Identify which cell holds the provided text, then report its (x, y) central coordinate. 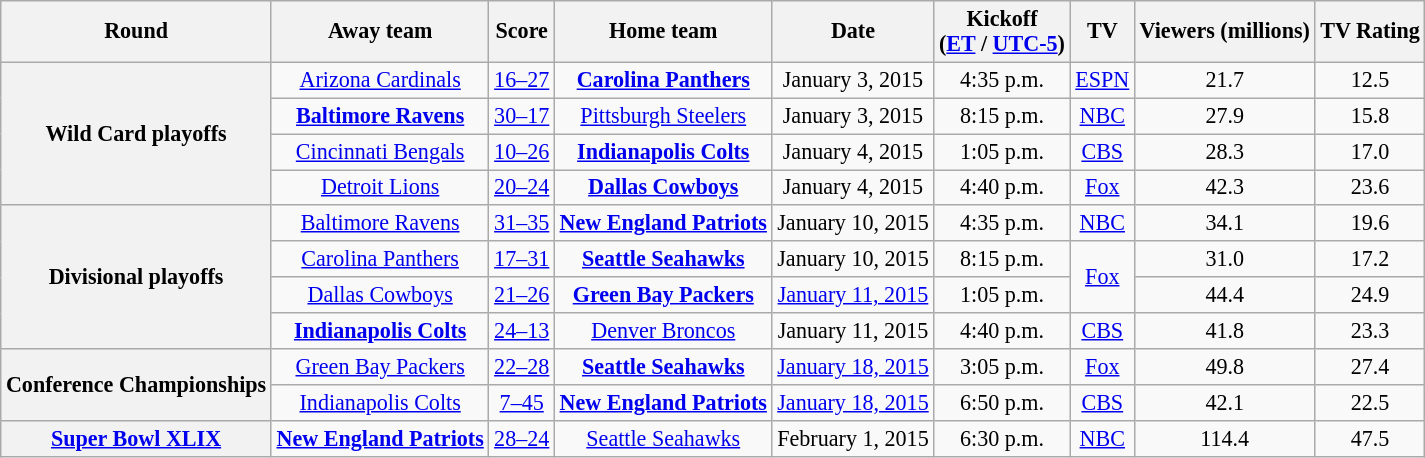
16–27 (522, 80)
Conference Championships (136, 384)
February 1, 2015 (853, 438)
20–24 (522, 187)
Cincinnati Bengals (380, 151)
24–13 (522, 330)
Detroit Lions (380, 187)
Wild Card playoffs (136, 134)
28–24 (522, 438)
15.8 (1370, 116)
34.1 (1224, 223)
10–26 (522, 151)
12.5 (1370, 80)
Denver Broncos (663, 330)
3:05 p.m. (1002, 366)
Kickoff(ET / UTC-5) (1002, 30)
41.8 (1224, 330)
Viewers (millions) (1224, 30)
22–28 (522, 366)
30–17 (522, 116)
21.7 (1224, 80)
Divisional playoffs (136, 276)
19.6 (1370, 223)
Score (522, 30)
TV Rating (1370, 30)
23.6 (1370, 187)
31.0 (1224, 259)
Super Bowl XLIX (136, 438)
42.3 (1224, 187)
6:30 p.m. (1002, 438)
47.5 (1370, 438)
24.9 (1370, 295)
17.0 (1370, 151)
7–45 (522, 402)
44.4 (1224, 295)
27.9 (1224, 116)
21–26 (522, 295)
Away team (380, 30)
Arizona Cardinals (380, 80)
28.3 (1224, 151)
42.1 (1224, 402)
Home team (663, 30)
22.5 (1370, 402)
17–31 (522, 259)
ESPN (1102, 80)
31–35 (522, 223)
23.3 (1370, 330)
Date (853, 30)
TV (1102, 30)
6:50 p.m. (1002, 402)
17.2 (1370, 259)
Round (136, 30)
114.4 (1224, 438)
27.4 (1370, 366)
49.8 (1224, 366)
Pittsburgh Steelers (663, 116)
